Output the [x, y] coordinate of the center of the cell containing the given text.  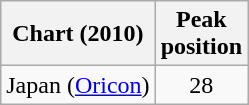
Peakposition [201, 34]
28 [201, 85]
Japan (Oricon) [78, 85]
Chart (2010) [78, 34]
